Output the (X, Y) coordinate of the center of the cell containing the given text.  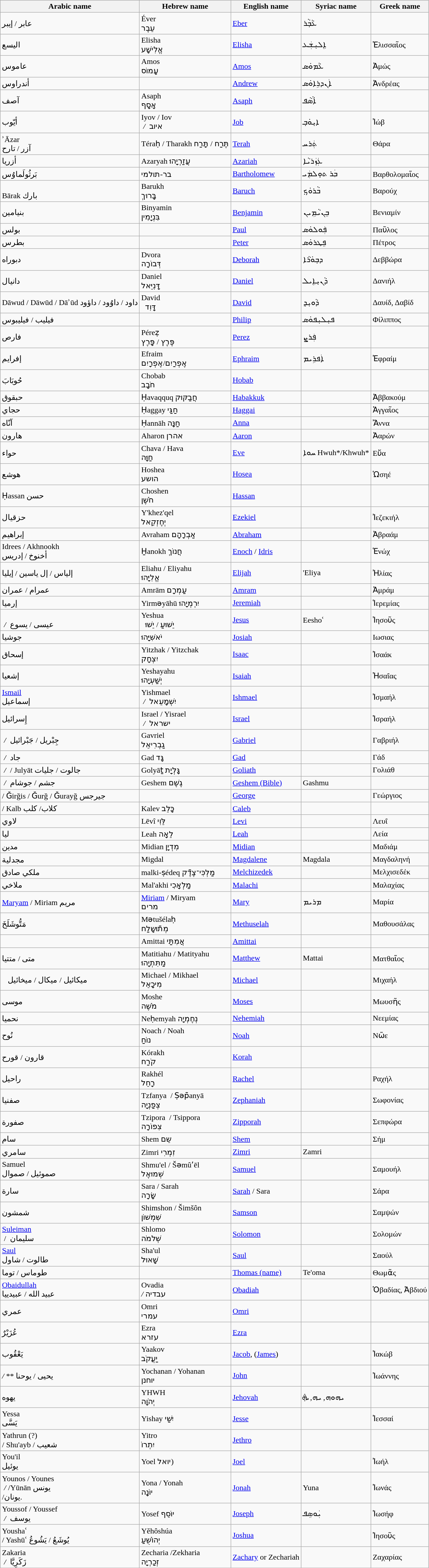
صفنيا (70, 1100)
בר-תולמי (185, 174)
Ἰωήλ (400, 1461)
ملاخي (70, 885)
/ جشم / جوشام (70, 783)
Yishay יִשַׁי (185, 1419)
Σεπφώρα (400, 1122)
Yitro יִתְרוֹ (185, 1440)
Ἠλίας (400, 573)
أيّوب (70, 122)
Πέτρος (400, 242)
Ἰεσσαί (400, 1419)
Leah לֵאָה (185, 834)
Ἀνδρέας (400, 83)
/ Ǧirğis / Ǧurğ / Ǧurayğ جيرجس (70, 796)
Asaph (266, 101)
Ḥavaqquq חֲבַקּוּק (185, 397)
Ὁβαδίας, Ἀβδιού (400, 1290)
Choshen חֹשֶׁן (185, 496)
Mattai (336, 959)
Eber (266, 23)
Ἀμράμ (400, 590)
ܥܵܒ݂ܵܪ (336, 23)
Yona / Yonah יוֹנָה (185, 1487)
ملكي صادق (70, 872)
Γολιάθ (400, 770)
Θάρα (400, 144)
Σωφονίας (400, 1100)
Saul طالوت / شاول (70, 1256)
Te'oma (336, 1273)
YHWH יְהֹוָה (185, 1397)
Haggai (266, 410)
ܒܵܪܘܿܟ݂ (336, 191)
Jehovah (266, 1397)
Noach / Noah נוֹחַ (185, 1035)
ليا (70, 834)
إلياس / إل ياسين / إيليا (70, 573)
Philip (266, 320)
Ἱερεμίας (400, 603)
Joseph (266, 1514)
Chava / Hava חַוָּה (185, 453)
/ جاد (70, 757)
Saul (266, 1256)
'Eliya (336, 573)
ܬܲܪܚ (336, 144)
Magdalene (266, 860)
Michael / Mikhael מִיכָאֵל (185, 980)
Sarah / Sara (266, 1191)
Yishmael / יִשְׁמָעֵאל (185, 697)
طوماس / توما (70, 1273)
Matthew (266, 959)
H̱anokh חֲנוֹךְ (185, 551)
ܒܸܢܝܵܡܹܝܢ (336, 212)
Shmu'el / Šəmûʼēl שְׁמוּאֶל (185, 1169)
ܐܲܢܕܪܹܐܘܿܣ (336, 83)
ܦܲܪܨ (336, 337)
Samson (266, 1212)
Jonah (266, 1487)
Noah (266, 1035)
سام (70, 1139)
ܦܸܛܪܘܿܣ (336, 242)
Σαμουήλ (400, 1169)
David (266, 303)
Solomon (266, 1234)
Ἀββακούμ (400, 397)
هارون (70, 436)
Midian מִדְיָן (185, 847)
Elisha אֱלִישָׁע (185, 45)
Nehemiah (266, 1018)
Amrām עַמְרָם (185, 590)
اليسع (70, 45)
إفرايم (70, 359)
أزريا (70, 161)
Ismail إسماعيل (70, 697)
Hebrew name (185, 6)
Shem (266, 1139)
Zephaniah (266, 1100)
Michael (266, 980)
نُوح (70, 1035)
Levi (266, 821)
Gad גָּד (185, 757)
Y'khez'qel יְחֶזְקֵאל (185, 517)
Hobab (266, 380)
Habakkuk (266, 397)
دبوراه (70, 260)
يَعْقُوب (70, 1354)
Téraḥ / Tharakh תֶּרַח / תָּרַח (185, 144)
Eeshoʿ (336, 620)
ܥܲܙܲܪܝܵܐ (336, 161)
دانيال (70, 281)
Enoch / Idris (266, 551)
هوشع (70, 474)
Ἄννα (400, 423)
Μαθουσάλας (400, 924)
بَرثُولَماوُس (70, 174)
إرميا (70, 603)
George (266, 796)
Dvora דְּבוֹרָה (185, 260)
Amram (266, 590)
لاوي (70, 821)
Μαγδαληνή (400, 860)
ܐܵܣܵܦ (336, 101)
ܥܵܡܘܿܣ (336, 66)
Syriac name (336, 6)
Μαλαχίας (400, 885)
Barukh בָּרוּךְ (185, 191)
Gashmu (336, 783)
Yirməyāhū יִרְמְיָהוּ (185, 603)
Bārak بارك (70, 191)
Obaidullah عبيد الله / عبيدييا (70, 1290)
/ عيسى / يسوع (70, 620)
Δαυίδ, Δαβίδ (400, 303)
Σαμψών (400, 1212)
Zakaria / زَكَرِيَّا (70, 1557)
Neḥemyah נְחֶמְיָה (185, 1018)
Kalev כָּלֵב (185, 809)
Sha'ul שָׁאוּל (185, 1256)
Elijah (266, 573)
ܡܪܝܡ (336, 902)
Ἀμώς (400, 66)
malki-ṣédeq מַלְכִּי־צֶדֶֿק (185, 872)
Methuselah (266, 924)
Obadiah (266, 1290)
فيليب / فيليبوس (70, 320)
Yosef יוֹסֵף (185, 1514)
جوشيا (70, 637)
/ جِبْريل / جَبْرائيل (70, 740)
ܕܒ݂ܘܿܪܵܐ (336, 260)
/ / Julyāt جالوت / جليات (70, 770)
Yathrun (?) / Shu'ayb / شعيب (70, 1440)
إسحاق (70, 655)
إِسرائيل (70, 718)
Yitzhak / Yitzchak יִצְחָק (185, 655)
Péreẓ פֶּרֶץ / פָּרֶץ (185, 337)
Yessa يَسَّى (70, 1419)
إبراهيم (70, 535)
Hosea (266, 474)
Jesus (266, 620)
Deborah (266, 260)
بنيامين (70, 212)
سارة (70, 1191)
Ezra עזרא (185, 1332)
Θωμᾶς (400, 1273)
Σήμ (400, 1139)
Yuna (336, 1487)
Eve (266, 453)
Samuel صموئيل / صموال (70, 1169)
Jeremiah (266, 603)
Korah (266, 1057)
Hassan (266, 496)
Arabic name (70, 6)
آصف (70, 101)
Hoshea הושע (185, 474)
Efraim אֶפְרַיִם/אֶפְרָיִם (185, 359)
Chobab חֹבָב (185, 380)
Ἰώβ (400, 122)
Ἐλισσαῖος (400, 45)
مدين (70, 847)
David דָּוִד (185, 303)
Ἰακώβ (400, 1354)
فارص (70, 337)
Geshem (Bible) (266, 783)
Ἁγγαῖος (400, 410)
Ἰεζεκιήλ (400, 517)
مَتُّوشَلَخَ (70, 924)
Iyov / Iov / איוב (185, 122)
Israel / Yisrael / ישראל (185, 718)
Ezekiel (266, 517)
Baruch (266, 191)
Yeshayahu יְשַׁעְיָהוּ (185, 676)
Μιχαήλ (400, 980)
Gad (266, 757)
ميكائيل / ميكال / ميخائيل (70, 980)
Δανιήλ (400, 281)
Ἰωσήφ (400, 1514)
سامري (70, 1152)
Shem שֵם (185, 1139)
Idrees / Akhnookh أخنوخ / إدريس (70, 551)
Éver עֵבֶר (185, 23)
Νεεμίας (400, 1018)
Gavriel גַבְרִיאֵל (185, 740)
Yeshua יֵשׁוּעַ / יֵשׁוּ (185, 620)
حُوبَابَ (70, 380)
Kórakh קֹרַח (185, 1057)
Azariah (266, 161)
Ἑνώχ (400, 551)
Maryam / Miriam مريم (70, 902)
Ἰωάννης (400, 1376)
Aharon אהרן (185, 436)
Josiah (266, 637)
Jesse (266, 1419)
Ishmael (266, 697)
مجدلية (70, 860)
ܝܲܘܣܸܦ (336, 1514)
Samuel (266, 1169)
Avraham אַבְרָהָם (185, 535)
آنّاه (70, 423)
ܐܲܦܪܹܝܡ (336, 359)
Andrew (266, 83)
Βενιαμίν (400, 212)
Migdal (185, 860)
ܦܝܼܠܝܼܦܘܿܣ (336, 320)
Mary (266, 902)
Ὡσηέ (400, 474)
Ἀαρών (400, 436)
Zimri זִמְרִי (185, 1152)
Perez (266, 337)
/ Kalb كلاب/ كلب (70, 809)
حزقيال (70, 517)
Job (266, 122)
ܚܘܐ Hwuh*/Khwuh* (336, 453)
Μελχισεδέκ (400, 872)
Omri עמרי (185, 1311)
Matitiahu / Matityahu מַתִּתְיָהוּ (185, 959)
Anna (266, 423)
Βαρθολομαῖος (400, 174)
Isaiah (266, 676)
Μαρία (400, 902)
Dāwud / Dāwūd / Dāʾūd داود / داوُود / داؤود (70, 303)
إشعيا (70, 676)
Leah (266, 834)
Ματθαῖος (400, 959)
Μαδιάμ (400, 847)
Isaac (266, 655)
Benjamin (266, 212)
Σαούλ (400, 1256)
أندراوس (70, 83)
Tzipora / Tsippora צִפוֹרָה (185, 1122)
Younos / Younes / /Yūnān يونس/يونان. (70, 1487)
Γαβριήλ (400, 740)
Yaakov יַעֲקֹב (185, 1354)
Gabriel (266, 740)
Youssof / Youssef / يوسف (70, 1514)
Amos עָמוֹס (185, 66)
Yĕhôshúa יְהוֹשֻׁעַ (185, 1535)
Abraham (266, 535)
عابر / إيبر (70, 23)
Ἰσραήλ (400, 718)
Σολομών (400, 1234)
Terah (266, 144)
Zipporah (266, 1122)
Caleb (266, 809)
Ἀβραάμ (400, 535)
Peter (266, 242)
Shimshon / Šimšôn שִׁמְשׁוֹן (185, 1212)
Daniel דָּנִיֵּאל (185, 281)
Zecharia /Zekharia זְכַרְיָה (185, 1557)
حبقوق (70, 397)
Λευΐ (400, 821)
Binyamin בִּנְיָמִין (185, 212)
يهوه (70, 1397)
ܒܲܪ ܬܘܼܠܡܲܝ (336, 174)
Σάρα (400, 1191)
Ἰσαάκ (400, 655)
نحميا (70, 1018)
Joshua (266, 1535)
Omri (266, 1311)
Ezra (266, 1332)
Ἐφραίμ (400, 359)
Amos (266, 66)
Joel (266, 1461)
ܐܝܼܘܿܒ݂ (336, 122)
Ἠσαΐας (400, 676)
Youshaʿ / Yashūʿ يُوشَعُ / يَشُوعُ (70, 1535)
Midian (266, 847)
Ἰωνάς (400, 1487)
Jacob, (James) (266, 1354)
ܐܹܠܝܼܫܲܥ (336, 45)
Melchizedek (266, 872)
شمشون (70, 1212)
You'il يوئيل (70, 1461)
Azaryah עֲזַרְיָהוּ (185, 161)
Ζαχαρίας (400, 1557)
صفورة (70, 1122)
Ephraim (266, 359)
قارون / قورح (70, 1057)
Rakhél רָחֵל (185, 1079)
Paul (266, 230)
Tzfanya / Ṣəp̄anyā צְפַנְיָה (185, 1100)
Παῦλος (400, 230)
Moses (266, 1001)
Geshem גֶשֶׁם (185, 783)
Jethro (266, 1440)
Ḥassan حسن (70, 496)
Eliahu / Eliyahu אֱלִיָּהוּ (185, 573)
Miriam / Miryam מרים (185, 902)
بطرس (70, 242)
Ιωσιας (400, 637)
Δεββώρα (400, 260)
ʾĀzar آزر / تارح (70, 144)
Elisha (266, 45)
Mətušélaḥ מְתֿוּשָלַח (185, 924)
Moshe מֹשֶׁה (185, 1001)
Yoel יואל) (185, 1461)
بولس (70, 230)
Israel (266, 718)
متى / متتيا (70, 959)
Goliath (266, 770)
Bartholomew (266, 174)
Zimri (266, 1152)
عمري (70, 1311)
Mal'akhi מַלְאָכִי (185, 885)
حجاي (70, 410)
Zamri (336, 1152)
Ραχήλ (400, 1079)
Aaron (266, 436)
Greek name (400, 6)
Zachary or Zechariah (266, 1557)
Ḥaggay חַגַּי (185, 410)
Εὔα (400, 453)
Ἰσμαήλ (400, 697)
Βαρούχ (400, 191)
عاموس (70, 66)
Φίλιππος (400, 320)
Sara / Sarah שָׂרָה (185, 1191)
Amittai (266, 941)
יֹאשִׁיָּהוּ (185, 637)
Μωυσῆς (400, 1001)
Yochanan / Yohanan יוחנן (185, 1376)
Λεία (400, 834)
/ ** يحيى / يوحنا (70, 1376)
Amittai אֲמִתַּי (185, 941)
موسى (70, 1001)
Shlomo שְׁלֹמֹה (185, 1234)
ܕܵܢܝܼܐܹܝܠ (336, 281)
Daniel (266, 281)
Malachi (266, 885)
Lēvî לֵּוִי (185, 821)
John (266, 1376)
راحيل (70, 1079)
Γεώργιος (400, 796)
ܝܗܘܗ, ܝܗ, ܞ (336, 1397)
Magdala (336, 860)
عمرام / عمران (70, 590)
Νῶε (400, 1035)
Asaph אָסָף (185, 101)
Rachel (266, 1079)
Thomas (name) (266, 1273)
ܕܵܘܝܼܕ݂ (336, 303)
Γάδ (400, 757)
English name (266, 6)
عُزَيْرٌ (70, 1332)
ܦܲܘܠܘܿܣ (336, 230)
Ḥannāh חַנָּה (185, 423)
Golyāṯ גָּלְיָת (185, 770)
Suleiman / سليمان (70, 1234)
حواء (70, 453)
Ovadia / עבדיה (185, 1290)
